Identify which cell holds the provided text, then report its (x, y) central coordinate. 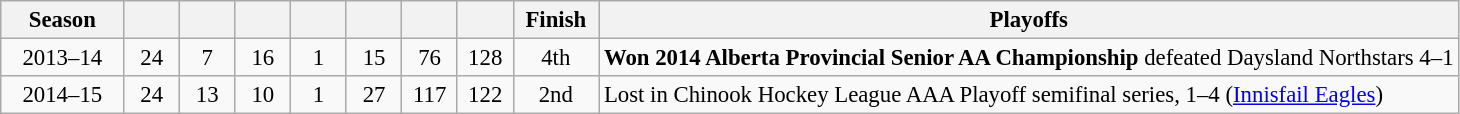
Finish (556, 20)
27 (374, 95)
Playoffs (1029, 20)
2013–14 (62, 58)
122 (485, 95)
4th (556, 58)
128 (485, 58)
Season (62, 20)
13 (207, 95)
16 (263, 58)
Lost in Chinook Hockey League AAA Playoff semifinal series, 1–4 (Innisfail Eagles) (1029, 95)
10 (263, 95)
2014–15 (62, 95)
76 (430, 58)
2nd (556, 95)
Won 2014 Alberta Provincial Senior AA Championship defeated Daysland Northstars 4–1 (1029, 58)
15 (374, 58)
7 (207, 58)
117 (430, 95)
